Return the [X, Y] coordinate for the center point of the cell that contains the specified text.  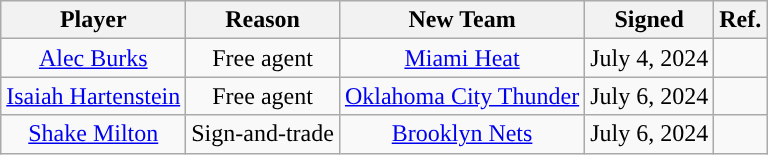
July 4, 2024 [650, 58]
Reason [263, 20]
Shake Milton [94, 134]
Signed [650, 20]
Player [94, 20]
Sign-and-trade [263, 134]
Brooklyn Nets [462, 134]
Oklahoma City Thunder [462, 96]
Alec Burks [94, 58]
Miami Heat [462, 58]
New Team [462, 20]
Isaiah Hartenstein [94, 96]
Ref. [740, 20]
